Return the [x, y] coordinate for the center point of the cell that contains the specified text.  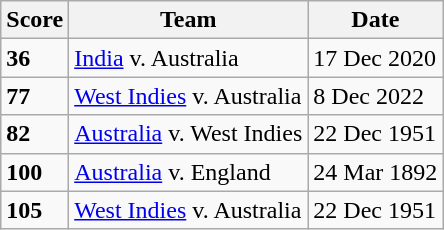
105 [35, 210]
82 [35, 134]
Score [35, 20]
24 Mar 1892 [376, 172]
8 Dec 2022 [376, 96]
Date [376, 20]
Team [188, 20]
Australia v. West Indies [188, 134]
100 [35, 172]
Australia v. England [188, 172]
India v. Australia [188, 58]
36 [35, 58]
17 Dec 2020 [376, 58]
77 [35, 96]
